Scan for the cell matching the given text and deliver its (x, y) coordinate at center. 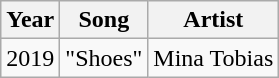
Mina Tobias (214, 58)
Song (104, 20)
"Shoes" (104, 58)
Year (30, 20)
2019 (30, 58)
Artist (214, 20)
